Extract the (x, y) coordinate from the center of the cell holding the provided text.  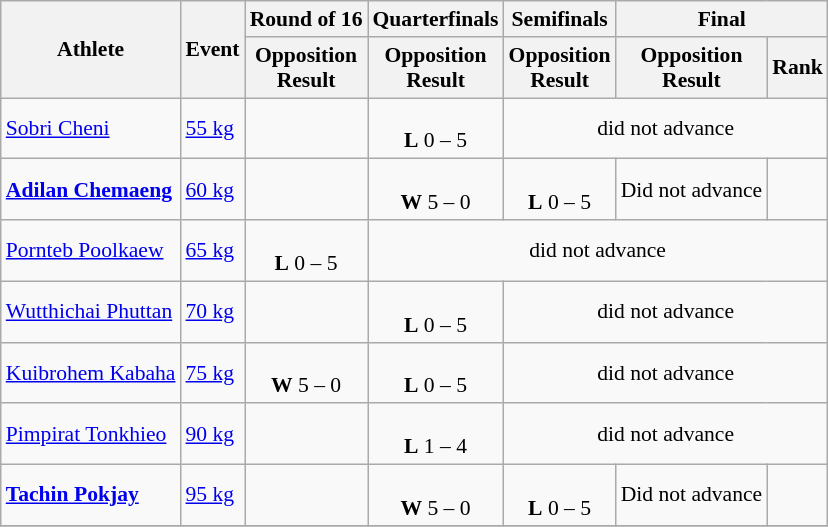
70 kg (213, 312)
Athlete (91, 50)
Pornteb Poolkaew (91, 250)
65 kg (213, 250)
Round of 16 (306, 19)
Rank (798, 68)
Semifinals (560, 19)
L 1 – 4 (436, 434)
75 kg (213, 372)
Pimpirat Tonkhieo (91, 434)
90 kg (213, 434)
Tachin Pokjay (91, 496)
Adilan Chemaeng (91, 190)
Wutthichai Phuttan (91, 312)
Sobri Cheni (91, 128)
Final (722, 19)
Kuibrohem Kabaha (91, 372)
60 kg (213, 190)
55 kg (213, 128)
95 kg (213, 496)
Event (213, 50)
Quarterfinals (436, 19)
